Return the (x, y) coordinate for the center point of the cell that contains the specified text.  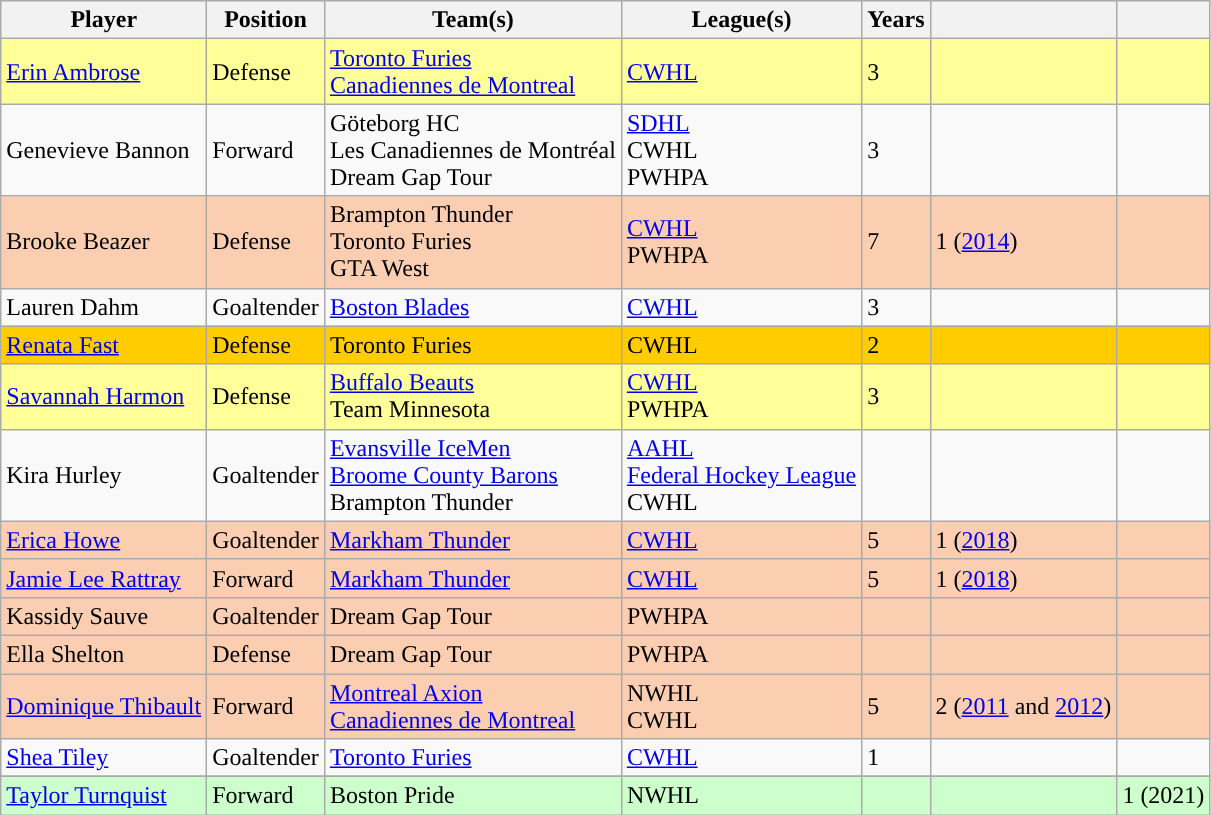
Taylor Turnquist (104, 796)
1 (896, 758)
Ella Shelton (104, 654)
Dominique Thibault (104, 706)
Years (896, 20)
Brampton ThunderToronto FuriesGTA West (472, 242)
Boston Blades (472, 307)
Buffalo BeautsTeam Minnesota (472, 396)
Kassidy Sauve (104, 616)
Lauren Dahm (104, 307)
Göteborg HCLes Canadiennes de MontréalDream Gap Tour (472, 150)
Kira Hurley (104, 475)
Boston Pride (472, 796)
SDHLCWHLPWHPA (741, 150)
NWHL (741, 796)
Shea Tiley (104, 758)
Brooke Beazer (104, 242)
Player (104, 20)
Genevieve Bannon (104, 150)
1 (2021) (1164, 796)
Toronto FuriesCanadiennes de Montreal (472, 72)
Evansville IceMenBroome County BaronsBrampton Thunder (472, 475)
AAHLFederal Hockey LeagueCWHL (741, 475)
Savannah Harmon (104, 396)
1 (2014) (1024, 242)
Position (266, 20)
League(s) (741, 20)
NWHLCWHL (741, 706)
2 (896, 345)
2 (2011 and 2012) (1024, 706)
Team(s) (472, 20)
7 (896, 242)
Montreal AxionCanadiennes de Montreal (472, 706)
Jamie Lee Rattray (104, 578)
Renata Fast (104, 345)
Erin Ambrose (104, 72)
Erica Howe (104, 540)
